Locate the cell with the specified text and output its (x, y) center coordinate. 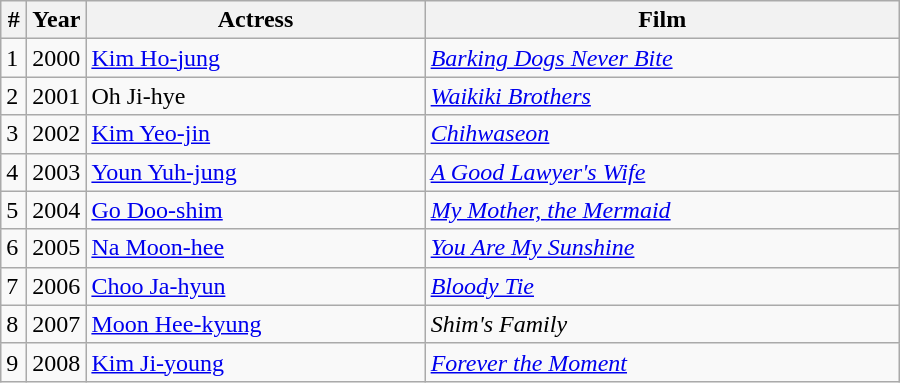
Actress (256, 20)
Film (662, 20)
Barking Dogs Never Bite (662, 58)
Moon Hee-kyung (256, 324)
Kim Yeo-jin (256, 134)
A Good Lawyer's Wife (662, 172)
5 (14, 210)
Na Moon-hee (256, 248)
Go Doo-shim (256, 210)
2 (14, 96)
2005 (56, 248)
9 (14, 362)
4 (14, 172)
Kim Ho-jung (256, 58)
Shim's Family (662, 324)
# (14, 20)
2004 (56, 210)
8 (14, 324)
Forever the Moment (662, 362)
Choo Ja-hyun (256, 286)
Waikiki Brothers (662, 96)
2002 (56, 134)
7 (14, 286)
2003 (56, 172)
Bloody Tie (662, 286)
2006 (56, 286)
Year (56, 20)
2001 (56, 96)
2007 (56, 324)
Oh Ji-hye (256, 96)
2000 (56, 58)
You Are My Sunshine (662, 248)
Kim Ji-young (256, 362)
6 (14, 248)
Youn Yuh-jung (256, 172)
3 (14, 134)
Chihwaseon (662, 134)
2008 (56, 362)
1 (14, 58)
My Mother, the Mermaid (662, 210)
